Output the [X, Y] coordinate of the center of the cell containing the given text.  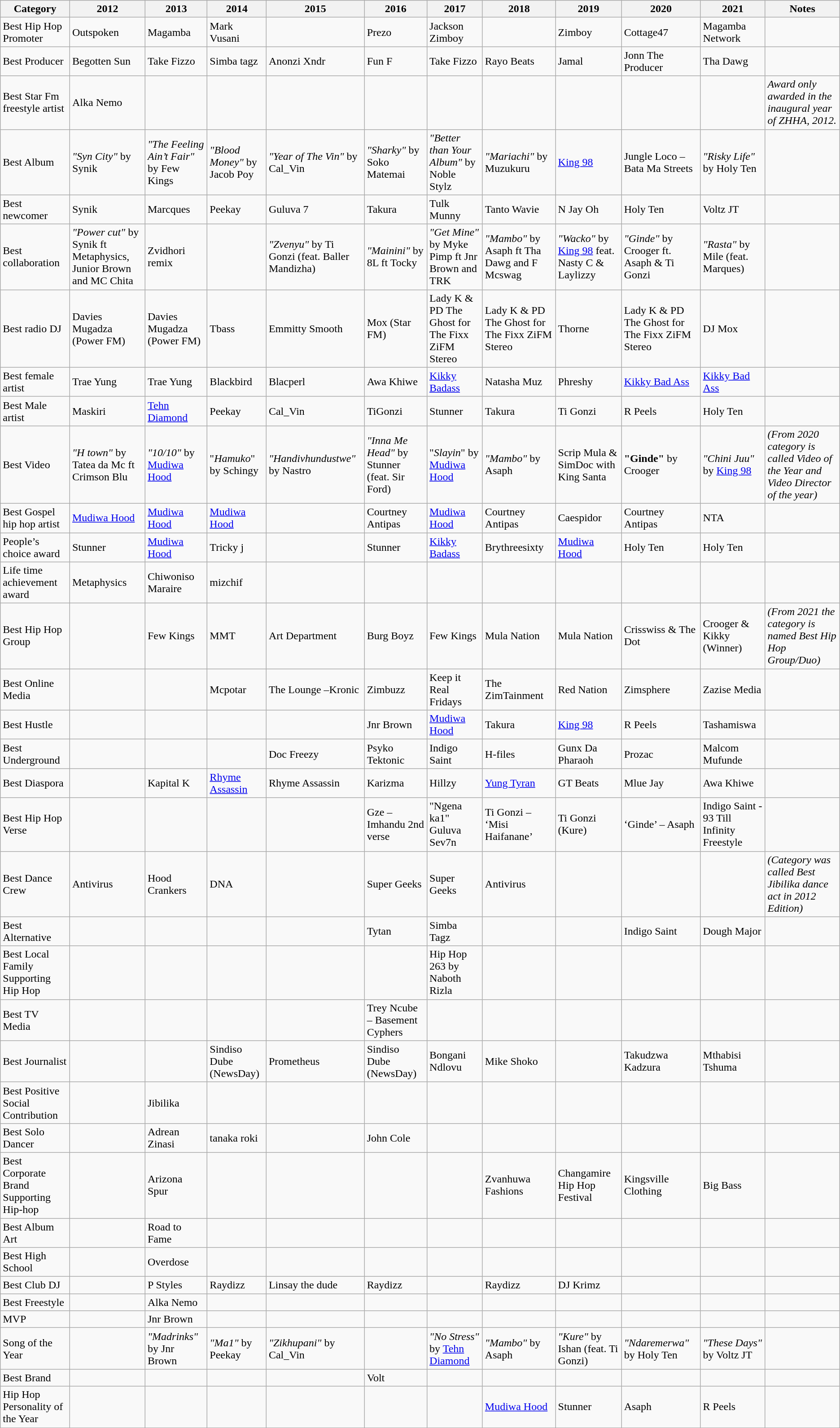
Zimboy [589, 32]
Psyko Tektonic [396, 754]
Best Video [35, 464]
"Ma1" by Peekay [237, 1349]
Malcom Mufunde [733, 754]
Crisswiss & The Dot [661, 636]
Art Department [315, 636]
P Styles [176, 1285]
Best Gospel hip hop artist [35, 518]
Emmitty Smooth [315, 329]
Jibilika [176, 1103]
Natasha Muz [519, 382]
Category [35, 9]
"Slayin" by Mudiwa Hood [455, 464]
Prometheus [315, 1061]
Chiwoniso Maraire [176, 583]
"Mambo" by Asaph ft Tha Dawg and F Mcswag [519, 257]
Road to Fame [176, 1233]
Red Nation [589, 690]
Zimsphere [661, 690]
Anonzi Xndr [315, 61]
Tytan [396, 931]
N Jay Oh [589, 209]
Zvidhori remix [176, 257]
Tanto Wavie [519, 209]
2021 [733, 9]
Mthabisi Tshuma [733, 1061]
Best collaboration [35, 257]
Best Brand [35, 1378]
"Ginde" by Crooger ft. Asaph & Ti Gonzi [661, 257]
Fun F [396, 61]
Keep it Real Fridays [455, 690]
mizchif [237, 583]
Best Diaspora [35, 783]
Bongani Ndlovu [455, 1061]
Changamire Hip Hop Festival [589, 1185]
tanaka roki [237, 1138]
Tha Dawg [733, 61]
H-files [519, 754]
Mlue Jay [661, 783]
Jackson Zimboy [455, 32]
Outspoken [107, 32]
"Syn City" by Synik [107, 162]
Hillzy [455, 783]
Best Album [35, 162]
Best Corporate Brand Supporting Hip-hop [35, 1185]
Best newcomer [35, 209]
Asaph [661, 1407]
Magamba Network [733, 32]
"10/10" by Mudiwa Hood [176, 464]
"Inna Me Head" by Stunner (feat. Sir Ford) [396, 464]
"Risky Life" by Holy Ten [733, 162]
NTA [733, 518]
"These Days" by Voltz JT [733, 1349]
Simba Tagz [455, 931]
Begotten Sun [107, 61]
Thorne [589, 329]
Best Solo Dancer [35, 1138]
"Ginde" by Crooger [661, 464]
Tashamiswa [733, 725]
DJ Krimz [589, 1285]
Zimbuzz [396, 690]
Jungle Loco – Bata Ma Streets [661, 162]
Marcques [176, 209]
2015 [315, 9]
Best Dance Crew [35, 884]
‘Ginde’ – Asaph [661, 824]
Best Star Fm freestyle artist [35, 102]
Kingsville Clothing [661, 1185]
Best Underground [35, 754]
DJ Mox [733, 329]
Best Journalist [35, 1061]
(From 2021 the category is named Best Hip Hop Group/Duo) [802, 636]
Best Producer [35, 61]
Best Freestyle [35, 1302]
Brythreesixty [519, 547]
Indigo Saint - 93 Till Infinity Freestyle [733, 824]
2018 [519, 9]
Hip Hop 263 by Naboth Rizla [455, 972]
"Chini Juu" by King 98 [733, 464]
Guluva 7 [315, 209]
Best Hip Hop Group [35, 636]
2019 [589, 9]
"Mariachi" by Muzukuru [519, 162]
GT Beats [589, 783]
Zvanhuwa Fashions [519, 1185]
Volt [396, 1378]
"Mainini" by 8L ft Tocky [396, 257]
"Ngena ka1" Guluva Sev7n [455, 824]
Synik [107, 209]
2016 [396, 9]
Tricky j [237, 547]
Kapital K [176, 783]
Best Positive Social Contribution [35, 1103]
2013 [176, 9]
Gunx Da Pharaoh [589, 754]
Best Local Family Supporting Hip Hop [35, 972]
"Rasta" by Mile (feat. Marques) [733, 257]
Ti Gonzi [589, 411]
"Ndaremerwa" by Holy Ten [661, 1349]
2020 [661, 9]
Overdose [176, 1262]
Hood Crankers [176, 884]
Best Alternative [35, 931]
2012 [107, 9]
Doc Freezy [315, 754]
"Madrinks" by Jnr Brown [176, 1349]
Caespidor [589, 518]
Arizona Spur [176, 1185]
Award only awarded in the inaugural year of ZHHA, 2012. [802, 102]
Prezo [396, 32]
Best Online Media [35, 690]
Best TV Media [35, 1020]
Mcpotar [237, 690]
"Wacko" by King 98 feat. Nasty C & Laylizzy [589, 257]
Notes [802, 9]
Best radio DJ [35, 329]
Karizma [396, 783]
Tulk Munny [455, 209]
Big Bass [733, 1185]
(From 2020 category is called Video of the Year and Video Director of the year) [802, 464]
Best Club DJ [35, 1285]
"Hamuko" by Schingy [237, 464]
Prozac [661, 754]
Linsay the dude [315, 1285]
Adrean Zinasi [176, 1138]
Zazise Media [733, 690]
TiGonzi [396, 411]
MMT [237, 636]
Gze – Imhandu 2nd verse [396, 824]
Best Hip Hop Promoter [35, 32]
People’s choice award [35, 547]
Voltz JT [733, 209]
Maskiri [107, 411]
Rayo Beats [519, 61]
Magamba [176, 32]
"Better than Your Album" by Noble Stylz [455, 162]
Scrip Mula & SimDoc with King Santa [589, 464]
"Handivhundustwe" by Nastro [315, 464]
Tehn Diamond [176, 411]
Blackbird [237, 382]
Life time achievement award [35, 583]
Hip Hop Personality of the Year [35, 1407]
Mox (Star FM) [396, 329]
Blacperl [315, 382]
Tbass [237, 329]
"Get Mine" by Myke Pimp ft Jnr Brown and TRK [455, 257]
"Sharky" by Soko Matemai [396, 162]
Burg Boyz [396, 636]
Mark Vusani [237, 32]
Best Male artist [35, 411]
Best Hip Hop Verse [35, 824]
Yung Tyran [519, 783]
Best Album Art [35, 1233]
Ti Gonzi – ‘Misi Haifanane’ [519, 824]
Jonn The Producer [661, 61]
DNA [237, 884]
John Cole [396, 1138]
Best Hustle [35, 725]
Mike Shoko [519, 1061]
2017 [455, 9]
The ZimTainment [519, 690]
Simba tagz [237, 61]
Cal_Vin [315, 411]
"The Feeling Ain’t Fair" by Few Kings [176, 162]
MVP [35, 1319]
Best female artist [35, 382]
"No Stress" by Tehn Diamond [455, 1349]
"Power cut" by Synik ft Metaphysics, Junior Brown and MC Chita [107, 257]
"Zvenyu" by Ti Gonzi (feat. Baller Mandizha) [315, 257]
Ti Gonzi (Kure) [589, 824]
"Kure" by Ishan (feat. Ti Gonzi) [589, 1349]
Song of the Year [35, 1349]
Crooger & Kikky (Winner) [733, 636]
Takudzwa Kadzura [661, 1061]
Trey Ncube – Basement Cyphers [396, 1020]
"Year of The Vin" by Cal_Vin [315, 162]
2014 [237, 9]
Phreshy [589, 382]
"Zikhupani" by Cal_Vin [315, 1349]
"Blood Money" by Jacob Poy [237, 162]
(Category was called Best Jibilika dance act in 2012 Edition) [802, 884]
Best High School [35, 1262]
The Lounge –Kronic [315, 690]
Cottage47 [661, 32]
Dough Major [733, 931]
Metaphysics [107, 583]
Jamal [589, 61]
"H town" by Tatea da Mc ft Crimson Blu [107, 464]
